Identify which cell holds the provided text, then report its [x, y] central coordinate. 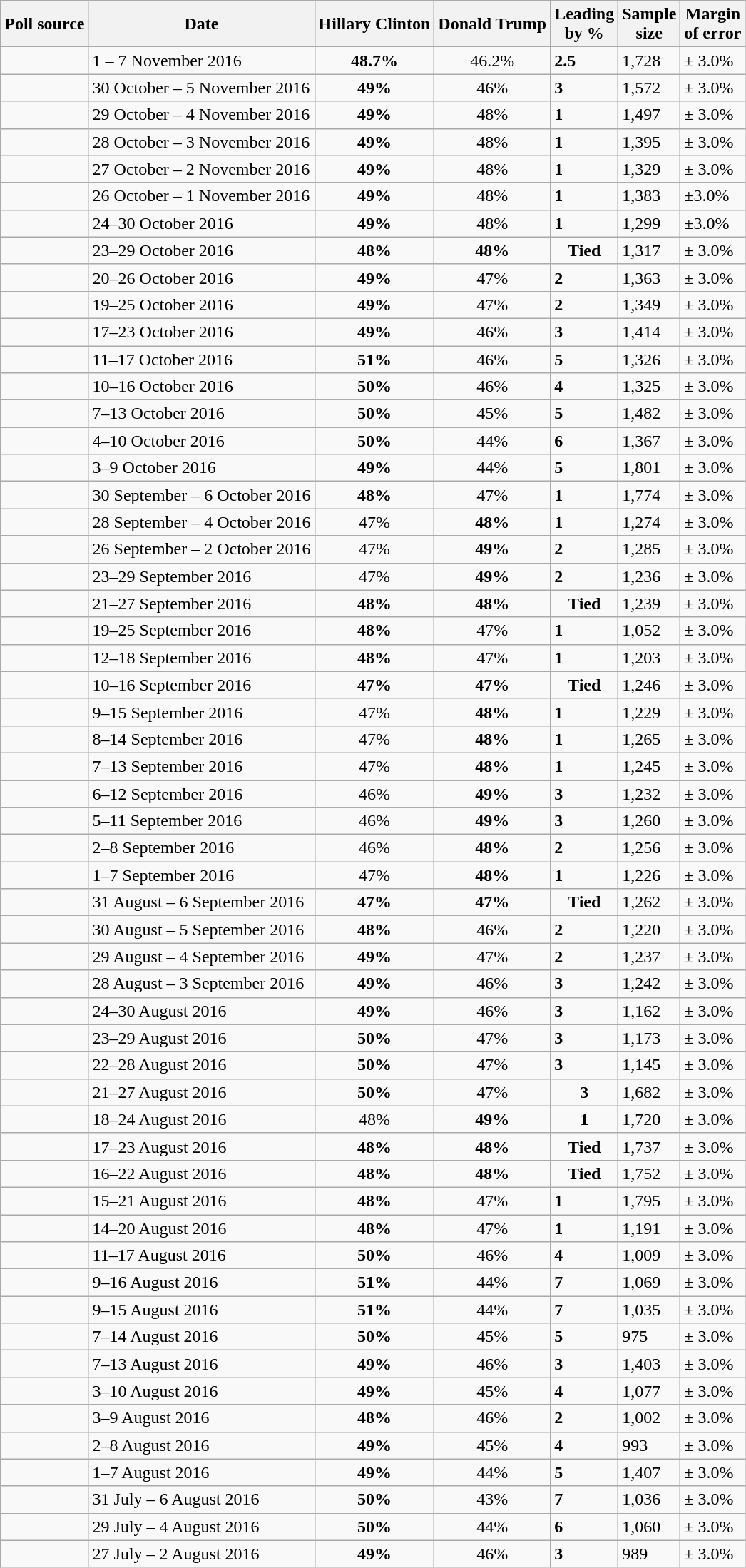
1,317 [649, 250]
1,256 [649, 848]
8–14 September 2016 [201, 739]
Donald Trump [492, 24]
3–9 October 2016 [201, 468]
1,325 [649, 387]
3–10 August 2016 [201, 1391]
1,682 [649, 1092]
1,226 [649, 875]
1,395 [649, 142]
1,482 [649, 414]
1,246 [649, 685]
1,191 [649, 1228]
1,572 [649, 88]
1,145 [649, 1065]
1,737 [649, 1146]
14–20 August 2016 [201, 1228]
Samplesize [649, 24]
19–25 September 2016 [201, 631]
975 [649, 1337]
1,203 [649, 658]
989 [649, 1554]
1,242 [649, 984]
7–13 October 2016 [201, 414]
1,728 [649, 61]
16–22 August 2016 [201, 1174]
1,349 [649, 305]
11–17 August 2016 [201, 1256]
1,497 [649, 115]
1,239 [649, 604]
11–17 October 2016 [201, 359]
24–30 August 2016 [201, 1011]
1,052 [649, 631]
1,326 [649, 359]
23–29 October 2016 [201, 250]
30 September – 6 October 2016 [201, 495]
23–29 September 2016 [201, 576]
31 July – 6 August 2016 [201, 1500]
7–13 September 2016 [201, 766]
1,414 [649, 332]
1,236 [649, 576]
17–23 August 2016 [201, 1146]
9–16 August 2016 [201, 1283]
1,265 [649, 739]
1,262 [649, 902]
1,363 [649, 278]
1,237 [649, 957]
15–21 August 2016 [201, 1201]
Date [201, 24]
7–13 August 2016 [201, 1364]
1,245 [649, 766]
1,220 [649, 930]
28 August – 3 September 2016 [201, 984]
27 October – 2 November 2016 [201, 169]
9–15 August 2016 [201, 1310]
2–8 September 2016 [201, 848]
5–11 September 2016 [201, 821]
1,035 [649, 1310]
29 August – 4 September 2016 [201, 957]
31 August – 6 September 2016 [201, 902]
6–12 September 2016 [201, 794]
1,285 [649, 549]
10–16 September 2016 [201, 685]
1,069 [649, 1283]
1–7 August 2016 [201, 1472]
12–18 September 2016 [201, 658]
21–27 August 2016 [201, 1092]
1,002 [649, 1418]
30 October – 5 November 2016 [201, 88]
48.7% [374, 61]
10–16 October 2016 [201, 387]
27 July – 2 August 2016 [201, 1554]
1,752 [649, 1174]
1,229 [649, 712]
3–9 August 2016 [201, 1418]
1,367 [649, 441]
29 October – 4 November 2016 [201, 115]
1,403 [649, 1364]
1,774 [649, 495]
1,060 [649, 1527]
23–29 August 2016 [201, 1038]
1,173 [649, 1038]
20–26 October 2016 [201, 278]
21–27 September 2016 [201, 604]
Leadingby % [585, 24]
1,329 [649, 169]
1,795 [649, 1201]
28 September – 4 October 2016 [201, 522]
28 October – 3 November 2016 [201, 142]
1,162 [649, 1011]
Marginof error [713, 24]
22–28 August 2016 [201, 1065]
29 July – 4 August 2016 [201, 1527]
17–23 October 2016 [201, 332]
1,407 [649, 1472]
26 September – 2 October 2016 [201, 549]
9–15 September 2016 [201, 712]
1,260 [649, 821]
1,232 [649, 794]
46.2% [492, 61]
Poll source [44, 24]
1,383 [649, 196]
1,036 [649, 1500]
1 – 7 November 2016 [201, 61]
26 October – 1 November 2016 [201, 196]
1,720 [649, 1119]
19–25 October 2016 [201, 305]
Hillary Clinton [374, 24]
2–8 August 2016 [201, 1445]
1,077 [649, 1391]
1,801 [649, 468]
43% [492, 1500]
18–24 August 2016 [201, 1119]
30 August – 5 September 2016 [201, 930]
1–7 September 2016 [201, 875]
2.5 [585, 61]
993 [649, 1445]
4–10 October 2016 [201, 441]
1,274 [649, 522]
1,299 [649, 223]
7–14 August 2016 [201, 1337]
1,009 [649, 1256]
24–30 October 2016 [201, 223]
